Identify which cell holds the provided text, then report its [x, y] central coordinate. 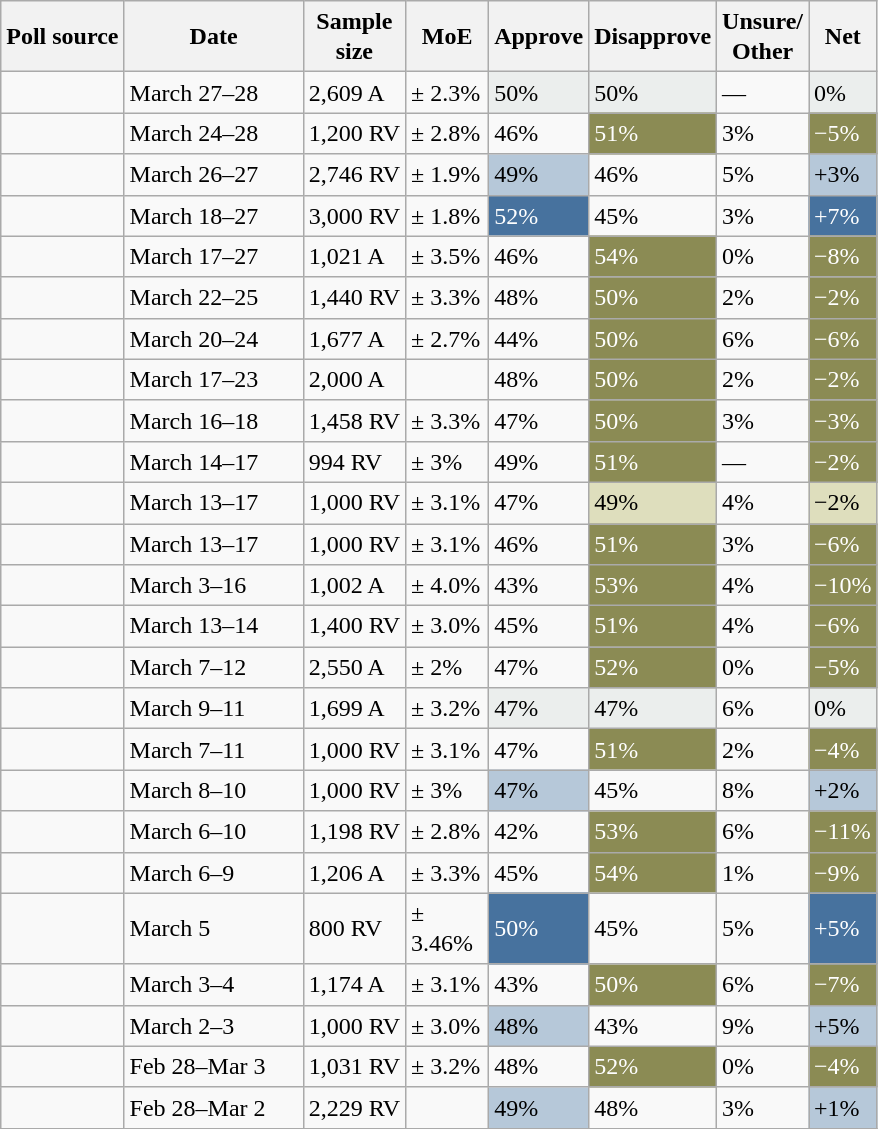
March 27–28 [214, 92]
Net [844, 36]
1,400 RV [354, 626]
March 17–27 [214, 256]
March 5 [214, 928]
1,200 RV [354, 134]
± 1.8% [448, 216]
March 3–16 [214, 586]
Approve [539, 36]
1,677 A [354, 338]
1,458 RV [354, 420]
Poll source [62, 36]
March 24–28 [214, 134]
Feb 28–Mar 3 [214, 1066]
1,021 A [354, 256]
−11% [844, 832]
−7% [844, 984]
March 7–11 [214, 750]
+7% [844, 216]
March 8–10 [214, 790]
−8% [844, 256]
44% [539, 338]
1,002 A [354, 586]
± 2.7% [448, 338]
Feb 28–Mar 2 [214, 1108]
Disapprove [653, 36]
March 18–27 [214, 216]
−3% [844, 420]
+1% [844, 1108]
−9% [844, 872]
2,609 A [354, 92]
March 3–4 [214, 984]
± 3.46% [448, 928]
2,000 A [354, 380]
March 6–9 [214, 872]
Samplesize [354, 36]
8% [763, 790]
MoE [448, 36]
± 2.3% [448, 92]
1,031 RV [354, 1066]
± 2% [448, 668]
Date [214, 36]
1,699 A [354, 708]
March 22–25 [214, 298]
+2% [844, 790]
+3% [844, 174]
−10% [844, 586]
1,440 RV [354, 298]
March 16–18 [214, 420]
1,206 A [354, 872]
Unsure/Other [763, 36]
March 13–14 [214, 626]
March 26–27 [214, 174]
9% [763, 1026]
1,198 RV [354, 832]
2,746 RV [354, 174]
42% [539, 832]
March 7–12 [214, 668]
March 9–11 [214, 708]
March 6–10 [214, 832]
1% [763, 872]
994 RV [354, 462]
800 RV [354, 928]
± 4.0% [448, 586]
2,550 A [354, 668]
March 17–23 [214, 380]
± 3.5% [448, 256]
± 1.9% [448, 174]
2,229 RV [354, 1108]
3,000 RV [354, 216]
March 20–24 [214, 338]
1,174 A [354, 984]
March 14–17 [214, 462]
March 2–3 [214, 1026]
